Identify which cell holds the provided text, then report its [x, y] central coordinate. 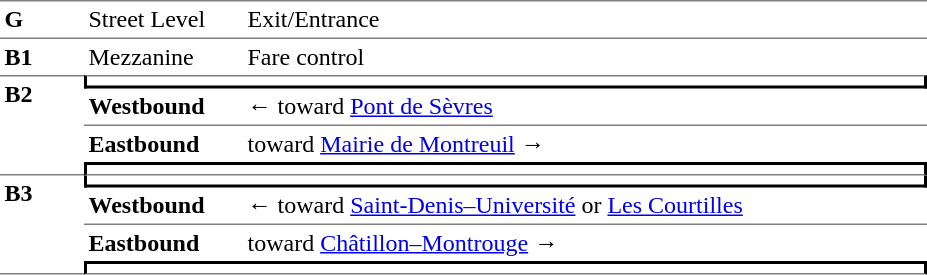
B3 [42, 226]
toward Châtillon–Montrouge → [585, 243]
Exit/Entrance [585, 19]
G [42, 19]
Street Level [164, 19]
Fare control [585, 57]
← toward Saint-Denis–Université or Les Courtilles [585, 207]
toward Mairie de Montreuil → [585, 144]
B2 [42, 125]
B1 [42, 57]
Mezzanine [164, 57]
← toward Pont de Sèvres [585, 107]
